Output the [x, y] coordinate of the center of the cell containing the given text.  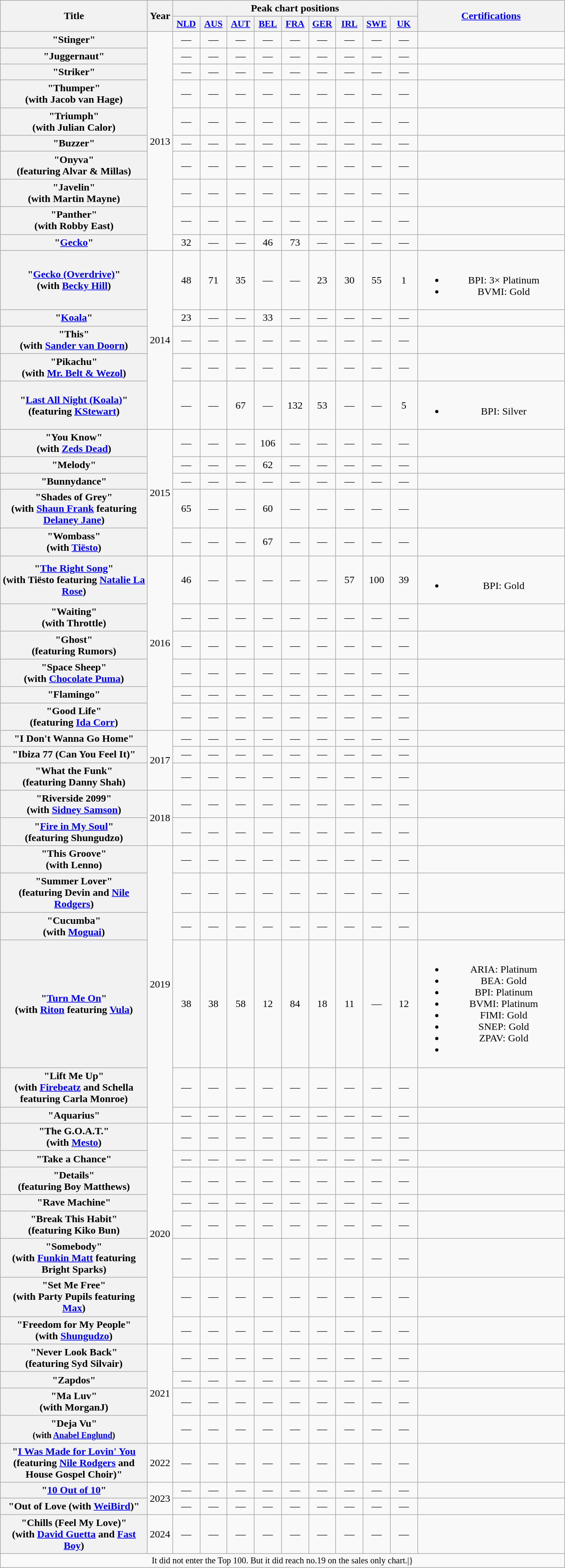
"Pikachu"(with Mr. Belt & Wezol) [74, 367]
11 [350, 1004]
"Out of Love (with WeiBird)" [74, 1506]
18 [322, 1004]
"Striker" [74, 72]
"Panther"(with Robby East) [74, 221]
84 [295, 1004]
"The Right Song"(with Tiësto featuring Natalie La Rose) [74, 580]
"Good Life"(featuring Ida Corr) [74, 716]
32 [186, 242]
BPI: Gold [491, 580]
― [322, 1534]
"Last All Night (Koala)"(featuring KStewart) [74, 405]
"Bunnydance" [74, 481]
Certifications [491, 16]
BEL [268, 24]
"Take a Chance" [74, 1159]
"Summer Lover" (featuring Devin and Nile Rodgers) [74, 892]
132 [295, 405]
"Flamingo" [74, 695]
39 [404, 580]
"Somebody" (with Funkin Matt featuring Bright Sparks) [74, 1258]
"Never Look Back" (featuring Syd Silvair) [74, 1358]
NLD [186, 24]
"Javelin"(with Martin Mayne) [74, 193]
2013 [160, 141]
"Freedom for My People" (with Shungudzo) [74, 1330]
2014 [160, 339]
"Zapdos" [74, 1380]
2021 [160, 1394]
"Ghost"(featuring Rumors) [74, 645]
UK [404, 24]
GER [322, 24]
35 [241, 280]
"Fire in My Soul"(featuring Shungudzo) [74, 832]
"This Groove" (with Lenno) [74, 859]
55 [377, 280]
"Deja Vu"(with Anabel Englund) [74, 1429]
"10 Out of 10" [74, 1490]
5 [404, 405]
"Waiting"(with Throttle) [74, 618]
2022 [160, 1462]
FRA [295, 24]
2015 [160, 492]
IRL [350, 24]
"Turn Me On" (with Riton featuring Vula) [74, 1004]
2020 [160, 1234]
33 [268, 318]
AUT [241, 24]
60 [268, 509]
71 [213, 280]
"Details" (featuring Boy Matthews) [74, 1181]
"Ibiza 77 (Can You Feel It)" [74, 755]
30 [350, 280]
"I Was Made for Lovin' You (featuring Nile Rodgers and House Gospel Choir)" [74, 1462]
"Triumph"(with Julian Calor) [74, 121]
"Break This Habit" (featuring Kiko Bun) [74, 1225]
73 [295, 242]
"Aquarius" [74, 1115]
"What the Funk"(featuring Danny Shah) [74, 777]
2018 [160, 818]
BPI: Silver [491, 405]
"Rave Machine" [74, 1203]
Title [74, 16]
BPI: 3× PlatinumBVMI: Gold [491, 280]
100 [377, 580]
"Ma Luv" (with MorganJ) [74, 1401]
"Riverside 2099" (with Sidney Samson) [74, 804]
"Lift Me Up" (with Firebeatz and Schella featuring Carla Monroe) [74, 1088]
106 [268, 443]
2024 [160, 1534]
Peak chart positions [295, 8]
"Shades of Grey"(with Shaun Frank featuring Delaney Jane) [74, 509]
"Juggernaut" [74, 56]
"You Know"(with Zeds Dead) [74, 443]
"Cucumba" (with Moguai) [74, 926]
"Wombass"(with Tiësto) [74, 542]
2016 [160, 643]
SWE [377, 24]
"Koala" [74, 318]
"Gecko (Overdrive)"(with Becky Hill) [74, 280]
53 [322, 405]
"Gecko" [74, 242]
1 [404, 280]
"Set Me Free" (with Party Pupils featuring Max) [74, 1297]
48 [186, 280]
"Stinger" [74, 39]
62 [268, 465]
58 [241, 1004]
"The G.O.A.T." (with Mesto) [74, 1137]
65 [186, 509]
2019 [160, 984]
"Thumper"(with Jacob van Hage) [74, 94]
"I Don't Wanna Go Home" [74, 738]
"Melody" [74, 465]
2017 [160, 760]
"Chills (Feel My Love)"(with David Guetta and Fast Boy) [74, 1534]
ARIA: PlatinumBEA: GoldBPI: PlatinumBVMI: PlatinumFIMI: GoldSNEP: GoldZPAV: Gold [491, 1004]
"Buzzer" [74, 143]
"This"(with Sander van Doorn) [74, 339]
"Space Sheep"(with Chocolate Puma) [74, 673]
2023 [160, 1498]
57 [350, 580]
AUS [213, 24]
"Onyva"(featuring Alvar & Millas) [74, 165]
It did not enter the Top 100. But it did reach no.19 on the sales only chart.|} [282, 1561]
Year [160, 16]
